Capture the cell that displays the provided text and extract its [x, y] central coordinate. 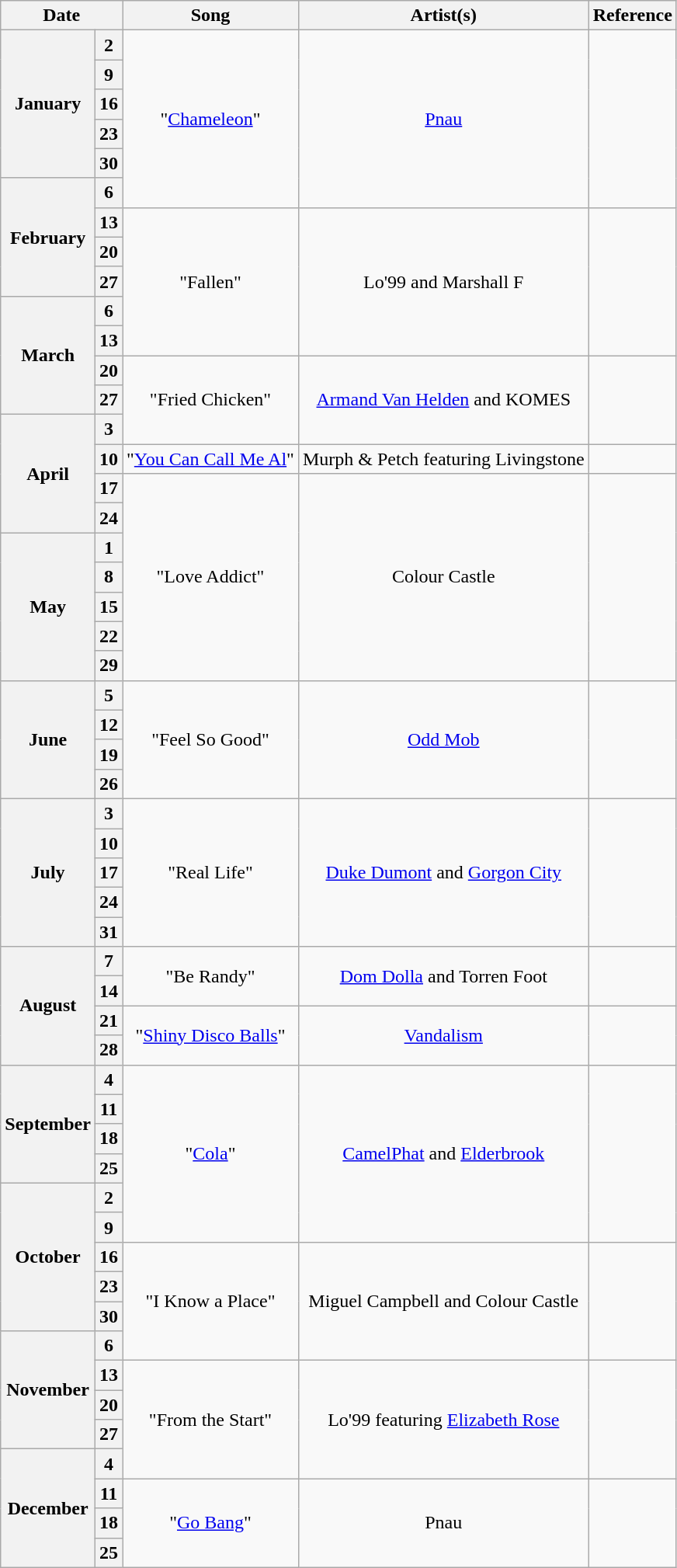
"Feel So Good" [211, 739]
Armand Van Helden and KOMES [443, 400]
Reference [632, 16]
26 [109, 784]
19 [109, 754]
October [48, 1257]
Date [62, 16]
Vandalism [443, 1035]
"Be Randy" [211, 976]
12 [109, 725]
Lo'99 and Marshall F [443, 281]
"Chameleon" [211, 119]
29 [109, 666]
"Shiny Disco Balls" [211, 1035]
7 [109, 961]
"I Know a Place" [211, 1301]
Song [211, 16]
"Fried Chicken" [211, 400]
November [48, 1390]
April [48, 474]
"Real Life" [211, 872]
"Love Addict" [211, 577]
May [48, 607]
Duke Dumont and Gorgon City [443, 872]
22 [109, 636]
Murph & Petch featuring Livingstone [443, 459]
8 [109, 577]
March [48, 355]
CamelPhat and Elderbrook [443, 1153]
28 [109, 1050]
July [48, 872]
Miguel Campbell and Colour Castle [443, 1301]
Odd Mob [443, 739]
15 [109, 607]
June [48, 739]
Dom Dolla and Torren Foot [443, 976]
14 [109, 991]
1 [109, 548]
January [48, 104]
21 [109, 1020]
Lo'99 featuring Elizabeth Rose [443, 1420]
5 [109, 695]
December [48, 1508]
"You Can Call Me Al" [211, 459]
August [48, 1006]
Artist(s) [443, 16]
Colour Castle [443, 577]
September [48, 1124]
"Fallen" [211, 281]
"Go Bang" [211, 1523]
"Cola" [211, 1153]
"From the Start" [211, 1420]
February [48, 237]
31 [109, 932]
